Identify which cell holds the provided text, then report its (X, Y) central coordinate. 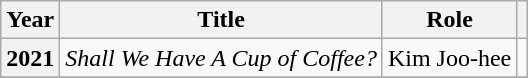
Kim Joo-hee (449, 58)
2021 (30, 58)
Title (222, 20)
Role (449, 20)
Year (30, 20)
Shall We Have A Cup of Coffee? (222, 58)
